For the text-containing cell, return its midpoint in (x, y) coordinate format. 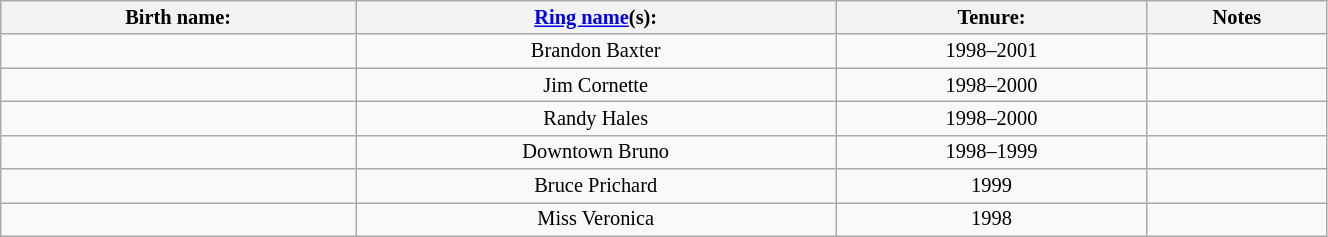
Tenure: (992, 17)
1999 (992, 186)
Brandon Baxter (596, 51)
Jim Cornette (596, 85)
1998 (992, 219)
Randy Hales (596, 118)
Miss Veronica (596, 219)
Bruce Prichard (596, 186)
Notes (1236, 17)
1998–1999 (992, 152)
Birth name: (178, 17)
Downtown Bruno (596, 152)
1998–2001 (992, 51)
Ring name(s): (596, 17)
